Find where the given text appears and provide that cell's center as (X, Y) coordinate. 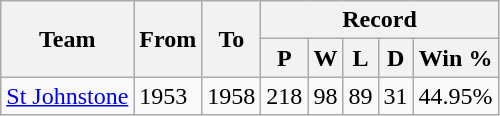
W (326, 58)
1958 (232, 96)
31 (396, 96)
To (232, 39)
98 (326, 96)
St Johnstone (68, 96)
89 (360, 96)
D (396, 58)
Win % (456, 58)
218 (284, 96)
L (360, 58)
P (284, 58)
44.95% (456, 96)
From (168, 39)
Team (68, 39)
1953 (168, 96)
Record (380, 20)
